Determine the (x, y) coordinate at the center of the cell enclosing the given text.  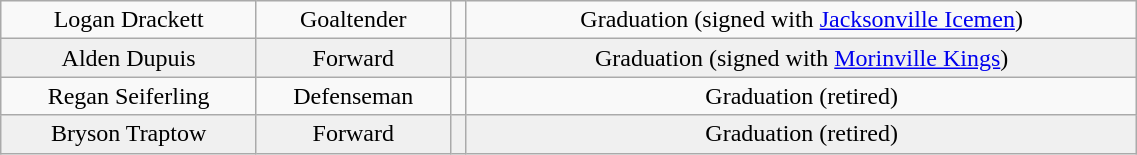
Graduation (signed with Jacksonville Icemen) (801, 20)
Logan Drackett (129, 20)
Defenseman (353, 96)
Regan Seiferling (129, 96)
Goaltender (353, 20)
Bryson Traptow (129, 134)
Alden Dupuis (129, 58)
Graduation (signed with Morinville Kings) (801, 58)
